Provide the [x, y] coordinate of the cell's center where the given text is located.  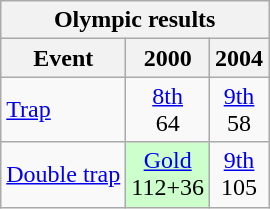
Gold112+36 [168, 174]
2004 [240, 58]
2000 [168, 58]
Event [64, 58]
Double trap [64, 174]
9th105 [240, 174]
8th64 [168, 110]
9th58 [240, 110]
Trap [64, 110]
Olympic results [135, 20]
